Search for the cell housing the specified text and yield its (x, y) center coordinate. 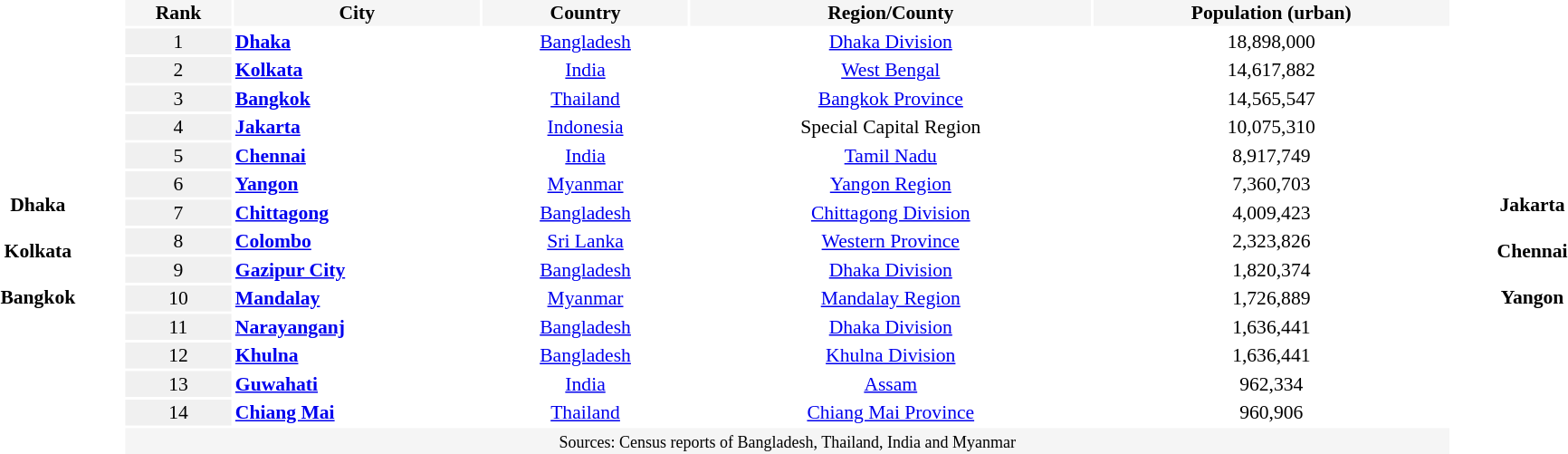
Bangkok Province (891, 98)
Country (585, 13)
1 (179, 42)
Bangkok (357, 98)
Chiang Mai (357, 412)
960,906 (1271, 412)
7,360,703 (1271, 184)
18,898,000 (1271, 42)
4 (179, 127)
Special Capital Region (891, 127)
Chittagong Division (891, 212)
Region/County (891, 13)
West Bengal (891, 70)
10,075,310 (1271, 127)
Mandalay (357, 298)
Indonesia (585, 127)
Chittagong (357, 212)
5 (179, 156)
Population (urban) (1271, 13)
City (357, 13)
Jakarta (357, 127)
Dhaka (357, 42)
8,917,749 (1271, 156)
Rank (179, 13)
14,565,547 (1271, 98)
Mandalay Region (891, 298)
Assam (891, 384)
Western Province (891, 241)
14 (179, 412)
Chennai (357, 156)
7 (179, 212)
Sri Lanka (585, 241)
962,334 (1271, 384)
8 (179, 241)
Kolkata (357, 70)
Tamil Nadu (891, 156)
11 (179, 326)
Colombo (357, 241)
1,820,374 (1271, 270)
Chiang Mai Province (891, 412)
6 (179, 184)
2,323,826 (1271, 241)
Sources: Census reports of Bangladesh, Thailand, India and Myanmar (788, 440)
Khulna Division (891, 355)
12 (179, 355)
1,726,889 (1271, 298)
9 (179, 270)
Khulna (357, 355)
14,617,882 (1271, 70)
Yangon (357, 184)
4,009,423 (1271, 212)
10 (179, 298)
Gazipur City (357, 270)
Yangon Region (891, 184)
Narayanganj (357, 326)
Guwahati (357, 384)
2 (179, 70)
3 (179, 98)
13 (179, 384)
